Detect which cell encompasses the target text, then output its [X, Y] center coordinate. 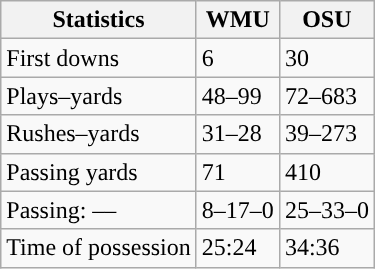
Plays–yards [99, 96]
30 [326, 58]
Statistics [99, 20]
72–683 [326, 96]
6 [238, 58]
71 [238, 172]
410 [326, 172]
Passing yards [99, 172]
Time of possession [99, 248]
39–273 [326, 134]
OSU [326, 20]
WMU [238, 20]
8–17–0 [238, 210]
Rushes–yards [99, 134]
25–33–0 [326, 210]
34:36 [326, 248]
31–28 [238, 134]
First downs [99, 58]
48–99 [238, 96]
Passing: –– [99, 210]
25:24 [238, 248]
